Search for the cell housing the specified text and yield its [X, Y] center coordinate. 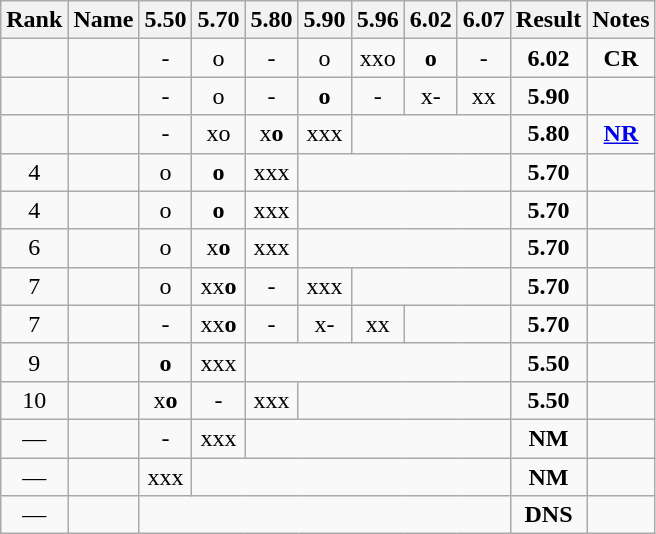
NR [621, 134]
CR [621, 58]
Rank [34, 20]
10 [34, 400]
5.96 [378, 20]
6.07 [484, 20]
Result [548, 20]
Name [104, 20]
DNS [548, 515]
9 [34, 362]
6 [34, 248]
Notes [621, 20]
